Detect which cell encompasses the target text, then output its [x, y] center coordinate. 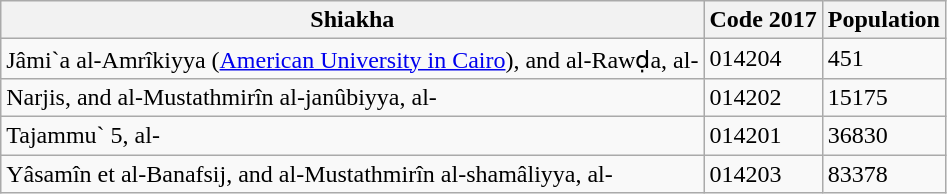
Yâsamîn et al-Banafsij, and al-Mustathmirîn al-shamâliyya, al- [352, 173]
Shiakha [352, 20]
83378 [884, 173]
Code 2017 [763, 20]
Population [884, 20]
014202 [763, 97]
15175 [884, 97]
014204 [763, 59]
Narjis, and al-Mustathmirîn al-janûbiyya, al- [352, 97]
451 [884, 59]
36830 [884, 135]
014203 [763, 173]
Tajammu` 5, al- [352, 135]
Jâmi`a al-Amrîkiyya (American University in Cairo), and al-Rawḍa, al- [352, 59]
014201 [763, 135]
